Capture the cell that displays the provided text and extract its [X, Y] central coordinate. 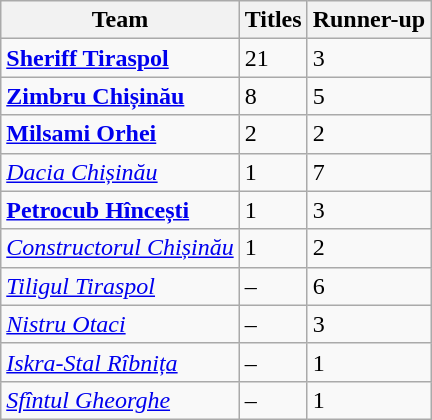
Runner-up [369, 20]
Sheriff Tiraspol [120, 58]
Tiligul Tiraspol [120, 286]
Sfîntul Gheorghe [120, 400]
6 [369, 286]
7 [369, 172]
8 [273, 96]
Nistru Otaci [120, 324]
Zimbru Chișinău [120, 96]
Iskra-Stal Rîbnița [120, 362]
21 [273, 58]
Team [120, 20]
Milsami Orhei [120, 134]
Constructorul Chișinău [120, 248]
Titles [273, 20]
Petrocub Hîncești [120, 210]
Dacia Chișinău [120, 172]
5 [369, 96]
